Provide the (x, y) coordinate of the cell's center where the given text is located.  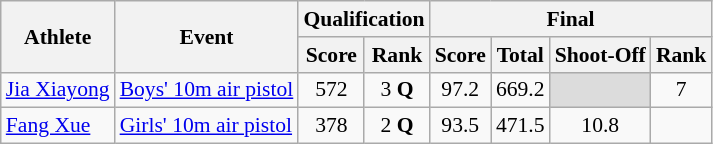
7 (682, 90)
97.2 (460, 90)
Final (571, 19)
10.8 (600, 126)
Fang Xue (58, 126)
Total (520, 55)
669.2 (520, 90)
Boys' 10m air pistol (207, 90)
Girls' 10m air pistol (207, 126)
Event (207, 36)
378 (331, 126)
Athlete (58, 36)
2 Q (396, 126)
3 Q (396, 90)
Jia Xiayong (58, 90)
471.5 (520, 126)
Shoot-Off (600, 55)
93.5 (460, 126)
572 (331, 90)
Qualification (364, 19)
